Search for the cell housing the specified text and yield its (x, y) center coordinate. 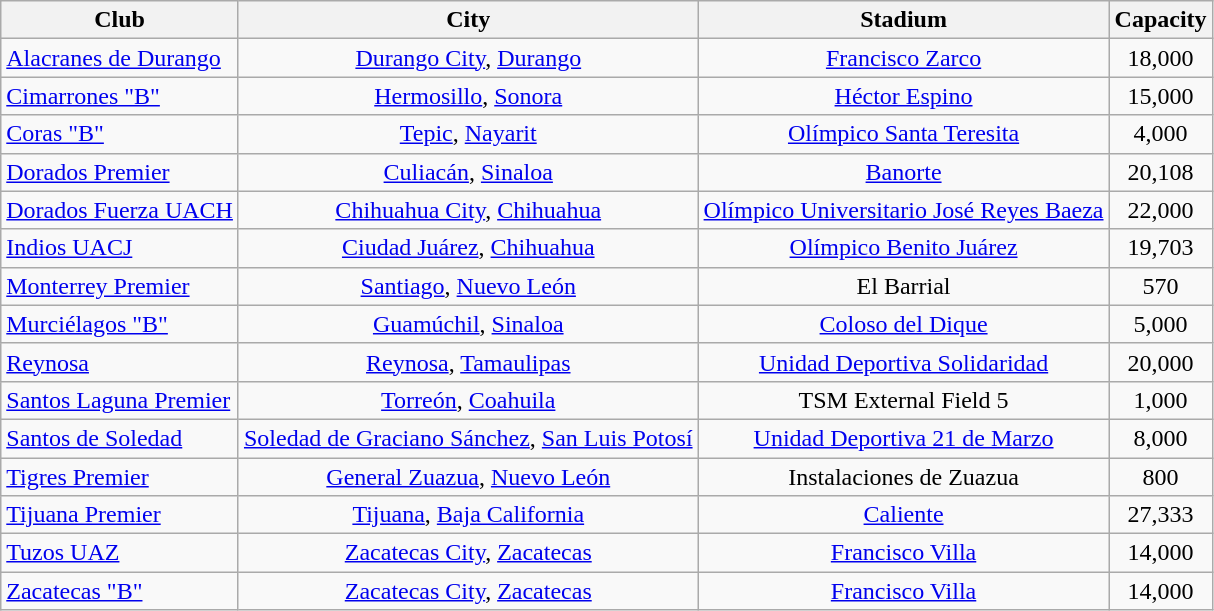
Santiago, Nuevo León (468, 286)
Tijuana, Baja California (468, 515)
Zacatecas "B" (120, 591)
Coras "B" (120, 134)
18,000 (1160, 58)
Durango City, Durango (468, 58)
Club (120, 20)
Murciélagos "B" (120, 324)
15,000 (1160, 96)
Reynosa, Tamaulipas (468, 362)
Santos de Soledad (120, 438)
Dorados Fuerza UACH (120, 210)
19,703 (1160, 248)
Chihuahua City, Chihuahua (468, 210)
Reynosa (120, 362)
Soledad de Graciano Sánchez, San Luis Potosí (468, 438)
Stadium (904, 20)
27,333 (1160, 515)
20,000 (1160, 362)
Instalaciones de Zuazua (904, 477)
Tigres Premier (120, 477)
Guamúchil, Sinaloa (468, 324)
Francisco Zarco (904, 58)
Tuzos UAZ (120, 553)
Culiacán, Sinaloa (468, 172)
Torreón, Coahuila (468, 400)
Coloso del Dique (904, 324)
TSM External Field 5 (904, 400)
Alacranes de Durango (120, 58)
Caliente (904, 515)
Tepic, Nayarit (468, 134)
Monterrey Premier (120, 286)
Hermosillo, Sonora (468, 96)
Indios UACJ (120, 248)
22,000 (1160, 210)
Unidad Deportiva 21 de Marzo (904, 438)
570 (1160, 286)
Olímpico Santa Teresita (904, 134)
1,000 (1160, 400)
Unidad Deportiva Solidaridad (904, 362)
General Zuazua, Nuevo León (468, 477)
8,000 (1160, 438)
Olímpico Benito Juárez (904, 248)
5,000 (1160, 324)
El Barrial (904, 286)
Cimarrones "B" (120, 96)
City (468, 20)
4,000 (1160, 134)
Tijuana Premier (120, 515)
20,108 (1160, 172)
800 (1160, 477)
Banorte (904, 172)
Capacity (1160, 20)
Santos Laguna Premier (120, 400)
Olímpico Universitario José Reyes Baeza (904, 210)
Ciudad Juárez, Chihuahua (468, 248)
Dorados Premier (120, 172)
Héctor Espino (904, 96)
